Pinpoint the cell where the given text exists, returning its [X, Y] midpoint coordinate. 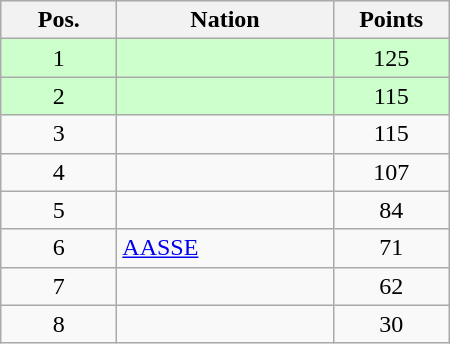
5 [59, 210]
1 [59, 58]
8 [59, 324]
125 [391, 58]
Nation [225, 20]
30 [391, 324]
62 [391, 286]
4 [59, 172]
Points [391, 20]
84 [391, 210]
Pos. [59, 20]
7 [59, 286]
2 [59, 96]
107 [391, 172]
3 [59, 134]
6 [59, 248]
71 [391, 248]
AASSE [225, 248]
